Capture the cell that displays the provided text and extract its (x, y) central coordinate. 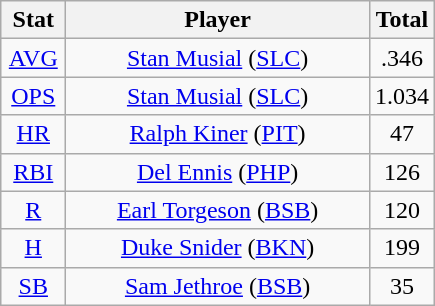
Earl Torgeson (BSB) (218, 210)
199 (402, 248)
AVG (34, 58)
SB (34, 286)
H (34, 248)
Sam Jethroe (BSB) (218, 286)
Stat (34, 20)
OPS (34, 96)
R (34, 210)
RBI (34, 172)
HR (34, 134)
Player (218, 20)
Ralph Kiner (PIT) (218, 134)
126 (402, 172)
120 (402, 210)
Duke Snider (BKN) (218, 248)
Total (402, 20)
Del Ennis (PHP) (218, 172)
47 (402, 134)
35 (402, 286)
1.034 (402, 96)
.346 (402, 58)
